Determine the (x, y) coordinate at the center of the cell enclosing the given text.  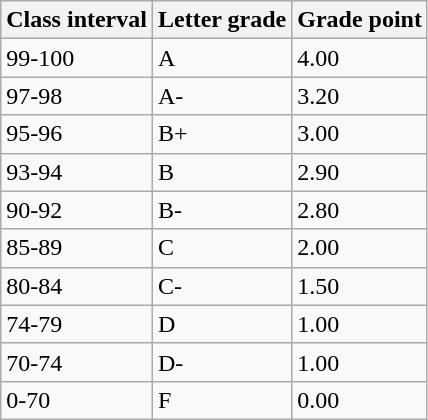
0-70 (77, 400)
D (222, 324)
93-94 (77, 172)
Grade point (360, 20)
Class interval (77, 20)
80-84 (77, 286)
3.20 (360, 96)
B+ (222, 134)
95-96 (77, 134)
74-79 (77, 324)
Letter grade (222, 20)
B (222, 172)
85-89 (77, 248)
97-98 (77, 96)
C (222, 248)
90-92 (77, 210)
A- (222, 96)
C- (222, 286)
0.00 (360, 400)
2.00 (360, 248)
4.00 (360, 58)
70-74 (77, 362)
99-100 (77, 58)
D- (222, 362)
B- (222, 210)
F (222, 400)
2.80 (360, 210)
2.90 (360, 172)
1.50 (360, 286)
A (222, 58)
3.00 (360, 134)
